Extract the (x, y) coordinate from the center of the cell holding the provided text.  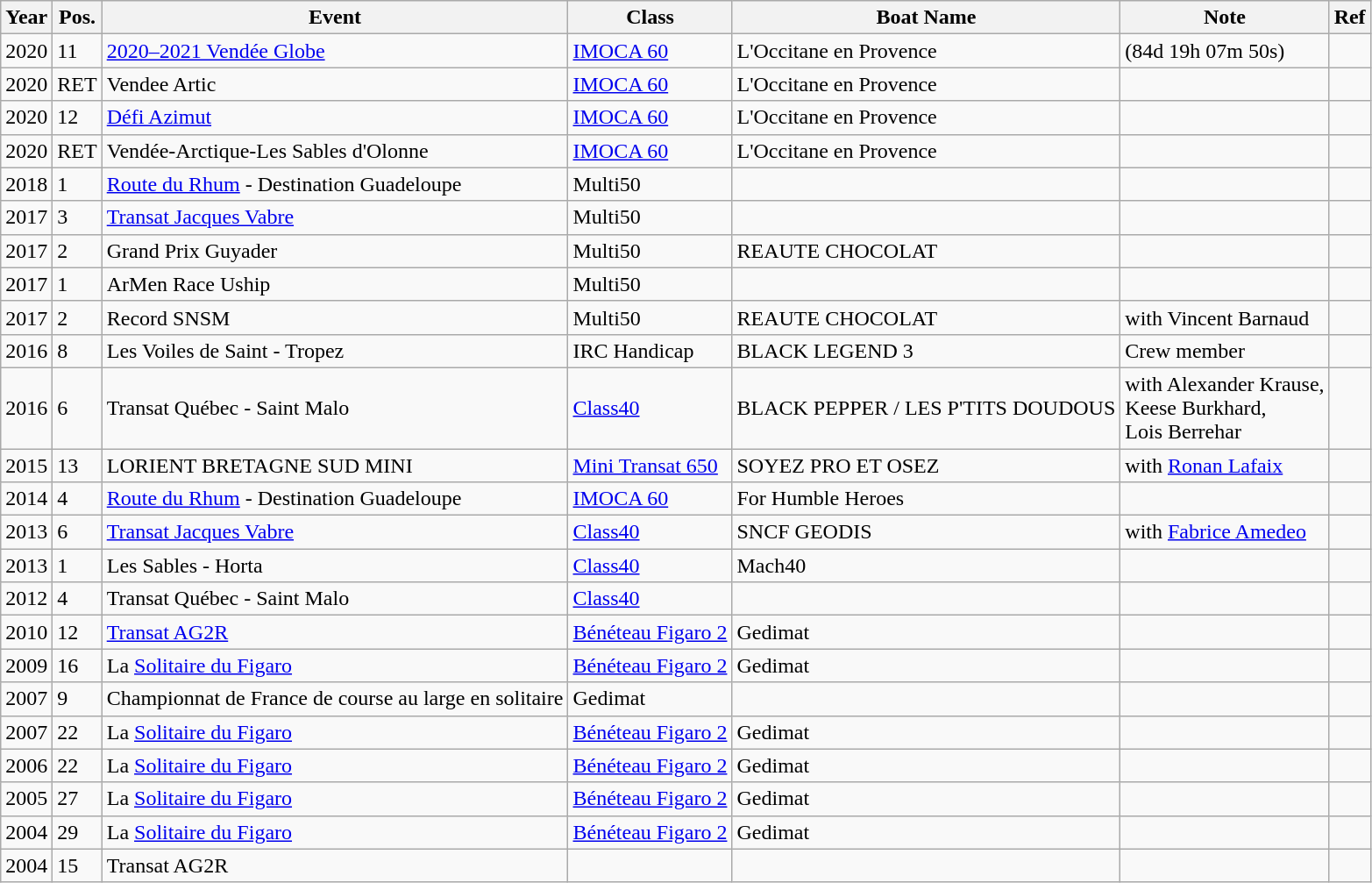
with Ronan Lafaix (1225, 466)
Championnat de France de course au large en solitaire (335, 699)
3 (77, 217)
2020–2021 Vendée Globe (335, 51)
Vendée-Arctique-Les Sables d'Olonne (335, 151)
with Alexander Krause,Keese Burkhard,Lois Berrehar (1225, 408)
ArMen Race Uship (335, 284)
2009 (26, 666)
2010 (26, 632)
Note (1225, 18)
LORIENT BRETAGNE SUD MINI (335, 466)
2014 (26, 499)
Les Voiles de Saint - Tropez (335, 351)
Mach40 (926, 566)
IRC Handicap (650, 351)
Crew member (1225, 351)
SNCF GEODIS (926, 532)
2005 (26, 799)
Record SNSM (335, 317)
Class (650, 18)
For Humble Heroes (926, 499)
SOYEZ PRO ET OSEZ (926, 466)
2006 (26, 766)
29 (77, 832)
27 (77, 799)
15 (77, 865)
BLACK LEGEND 3 (926, 351)
with Vincent Barnaud (1225, 317)
Vendee Artic (335, 84)
Les Sables - Horta (335, 566)
9 (77, 699)
Grand Prix Guyader (335, 251)
Mini Transat 650 (650, 466)
Boat Name (926, 18)
2018 (26, 184)
2015 (26, 466)
13 (77, 466)
8 (77, 351)
with Fabrice Amedeo (1225, 532)
16 (77, 666)
BLACK PEPPER / LES P'TITS DOUDOUS (926, 408)
Event (335, 18)
(84d 19h 07m 50s) (1225, 51)
Year (26, 18)
Défi Azimut (335, 117)
Ref (1350, 18)
2012 (26, 599)
11 (77, 51)
Pos. (77, 18)
